Provide the [x, y] coordinate of the cell's center where the given text is located.  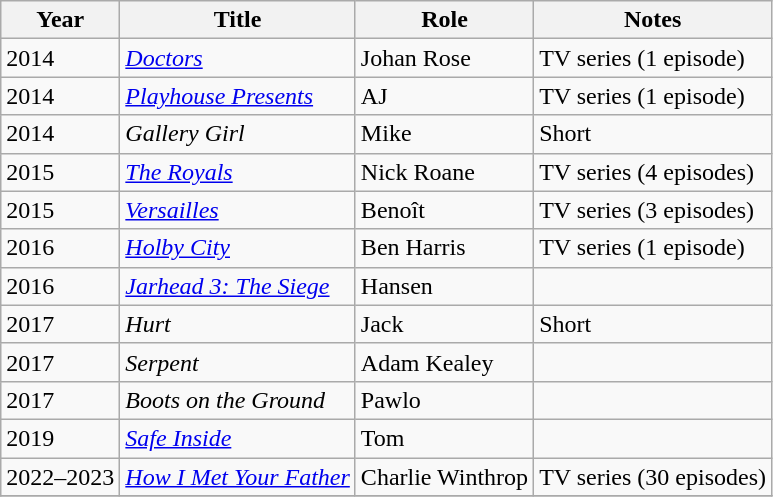
Holby City [238, 248]
Hansen [444, 286]
Johan Rose [444, 58]
Playhouse Presents [238, 96]
TV series (3 episodes) [653, 210]
How I Met Your Father [238, 477]
TV series (30 episodes) [653, 477]
Benoît [444, 210]
Notes [653, 20]
Serpent [238, 362]
Doctors [238, 58]
AJ [444, 96]
TV series (4 episodes) [653, 172]
Ben Harris [444, 248]
Safe Inside [238, 438]
Role [444, 20]
Tom [444, 438]
The Royals [238, 172]
2022–2023 [60, 477]
Jack [444, 324]
Jarhead 3: The Siege [238, 286]
Versailles [238, 210]
Nick Roane [444, 172]
Year [60, 20]
Charlie Winthrop [444, 477]
Adam Kealey [444, 362]
Gallery Girl [238, 134]
Mike [444, 134]
Pawlo [444, 400]
Hurt [238, 324]
Boots on the Ground [238, 400]
2019 [60, 438]
Title [238, 20]
